Detect which cell encompasses the target text, then output its [x, y] center coordinate. 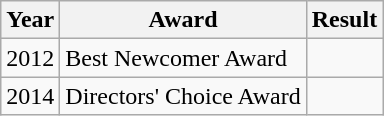
Year [30, 20]
2014 [30, 96]
Award [183, 20]
Best Newcomer Award [183, 58]
Result [344, 20]
Directors' Choice Award [183, 96]
2012 [30, 58]
